Detect which cell encompasses the target text, then output its [x, y] center coordinate. 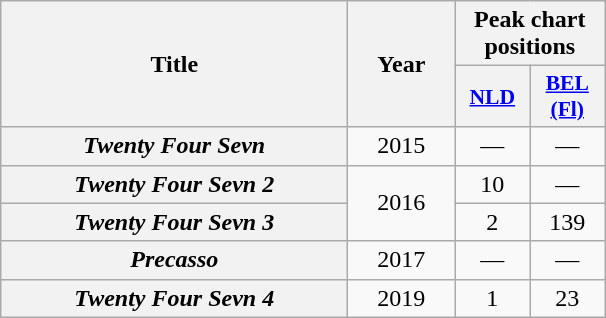
Twenty Four Sevn 3 [174, 222]
2017 [402, 260]
10 [492, 184]
Title [174, 64]
Year [402, 64]
Peak chart positions [530, 34]
139 [568, 222]
23 [568, 298]
NLD [492, 96]
BEL(Fl) [568, 96]
Twenty Four Sevn [174, 146]
2019 [402, 298]
2016 [402, 203]
Twenty Four Sevn 4 [174, 298]
1 [492, 298]
2015 [402, 146]
Twenty Four Sevn 2 [174, 184]
Precasso [174, 260]
2 [492, 222]
